Identify which cell holds the provided text, then report its (x, y) central coordinate. 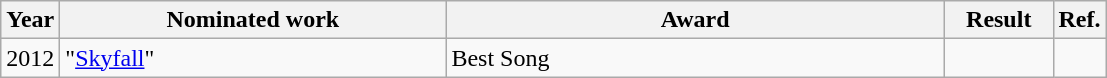
2012 (30, 58)
Nominated work (253, 20)
Award (696, 20)
Best Song (696, 58)
Year (30, 20)
"Skyfall" (253, 58)
Ref. (1080, 20)
Result (998, 20)
